For the text-containing cell, return its midpoint in [x, y] coordinate format. 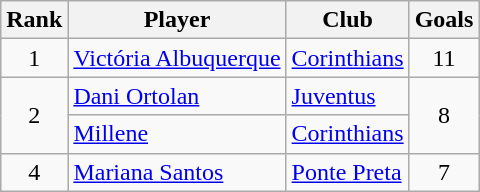
1 [34, 58]
Victória Albuquerque [177, 58]
Millene [177, 134]
Rank [34, 20]
Player [177, 20]
Dani Ortolan [177, 96]
2 [34, 115]
Club [348, 20]
11 [444, 58]
7 [444, 172]
8 [444, 115]
Juventus [348, 96]
Mariana Santos [177, 172]
4 [34, 172]
Goals [444, 20]
Ponte Preta [348, 172]
